For the text-containing cell, return its midpoint in (X, Y) coordinate format. 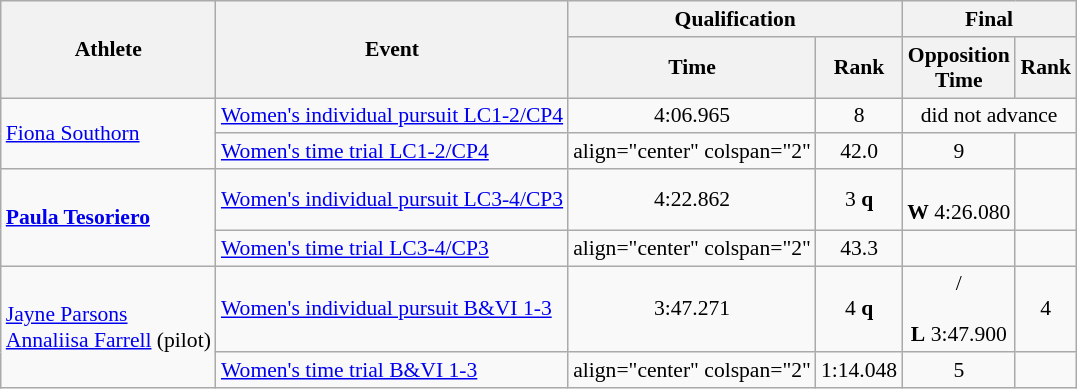
did not advance (989, 116)
Qualification (735, 19)
5 (958, 371)
Fiona Southorn (108, 134)
Event (392, 50)
42.0 (859, 152)
Paula Tesoriero (108, 218)
Final (989, 19)
Jayne Parsons Annaliisa Farrell (pilot) (108, 327)
Time (692, 68)
Women's individual pursuit B&VI 1-3 (392, 310)
Women's time trial LC1-2/CP4 (392, 152)
8 (859, 116)
Athlete (108, 50)
Women's time trial LC3-4/CP3 (392, 248)
Women's individual pursuit LC1-2/CP4 (392, 116)
Women's time trial B&VI 1-3 (392, 371)
3:47.271 (692, 310)
1:14.048 (859, 371)
9 (958, 152)
Women's individual pursuit LC3-4/CP3 (392, 200)
4 (1046, 310)
/ L 3:47.900 (958, 310)
4 q (859, 310)
OppositionTime (958, 68)
43.3 (859, 248)
4:06.965 (692, 116)
3 q (859, 200)
W 4:26.080 (958, 200)
4:22.862 (692, 200)
